Identify which cell holds the provided text, then report its (x, y) central coordinate. 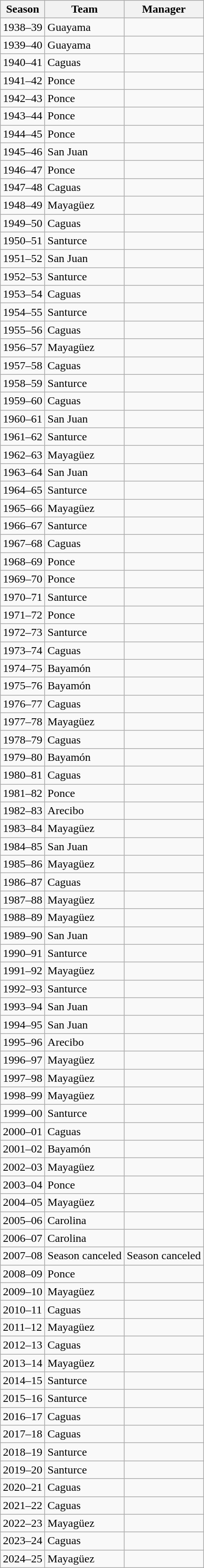
1956–57 (23, 348)
1976–77 (23, 704)
1980–81 (23, 775)
1938–39 (23, 27)
1971–72 (23, 615)
1942–43 (23, 98)
1989–90 (23, 935)
Season (23, 9)
2001–02 (23, 1149)
1961–62 (23, 437)
1986–87 (23, 882)
1951–52 (23, 259)
1972–73 (23, 633)
2004–05 (23, 1203)
1977–78 (23, 722)
2015–16 (23, 1399)
2022–23 (23, 1523)
1950–51 (23, 241)
2005–06 (23, 1220)
1954–55 (23, 312)
2016–17 (23, 1416)
1970–71 (23, 597)
1962–63 (23, 454)
1974–75 (23, 668)
1975–76 (23, 686)
1994–95 (23, 1024)
2020–21 (23, 1488)
2010–11 (23, 1309)
2023–24 (23, 1541)
1991–92 (23, 971)
2024–25 (23, 1559)
1959–60 (23, 401)
1941–42 (23, 80)
1999–00 (23, 1114)
1998–99 (23, 1096)
1968–69 (23, 562)
2009–10 (23, 1291)
1964–65 (23, 490)
1979–80 (23, 757)
1947–48 (23, 187)
1945–46 (23, 152)
1963–64 (23, 472)
2007–08 (23, 1256)
2003–04 (23, 1185)
1995–96 (23, 1042)
1987–88 (23, 900)
2014–15 (23, 1381)
2013–14 (23, 1363)
Team (84, 9)
2011–12 (23, 1327)
1969–70 (23, 579)
1981–82 (23, 793)
1983–84 (23, 829)
1944–45 (23, 134)
1978–79 (23, 739)
2021–22 (23, 1505)
1949–50 (23, 223)
1958–59 (23, 383)
1967–68 (23, 544)
2018–19 (23, 1452)
2008–09 (23, 1274)
2000–01 (23, 1131)
1985–86 (23, 864)
1953–54 (23, 294)
2017–18 (23, 1434)
1992–93 (23, 989)
1946–47 (23, 169)
1939–40 (23, 45)
1988–89 (23, 918)
1952–53 (23, 277)
1965–66 (23, 508)
1973–74 (23, 650)
Manager (164, 9)
2012–13 (23, 1345)
1966–67 (23, 526)
1955–56 (23, 330)
1997–98 (23, 1078)
1990–91 (23, 953)
1960–61 (23, 419)
1984–85 (23, 846)
2006–07 (23, 1238)
2002–03 (23, 1167)
1940–41 (23, 63)
1948–49 (23, 205)
2019–20 (23, 1470)
1943–44 (23, 116)
1996–97 (23, 1060)
1982–83 (23, 811)
1993–94 (23, 1006)
1957–58 (23, 365)
